Capture the cell that displays the provided text and extract its (x, y) central coordinate. 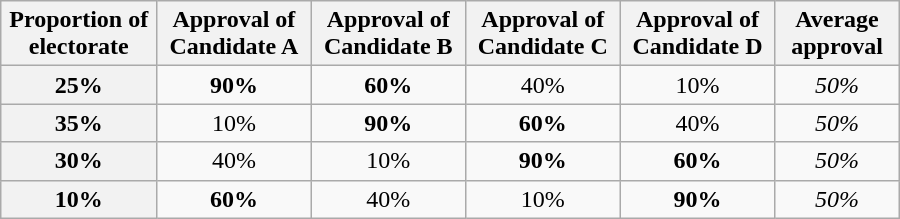
35% (79, 123)
Approval of Candidate B (388, 34)
30% (79, 161)
25% (79, 85)
Average approval (837, 34)
Approval of Candidate D (698, 34)
Approval of Candidate A (234, 34)
Proportion of electorate (79, 34)
Approval of Candidate C (542, 34)
